Search for the cell housing the specified text and yield its [x, y] center coordinate. 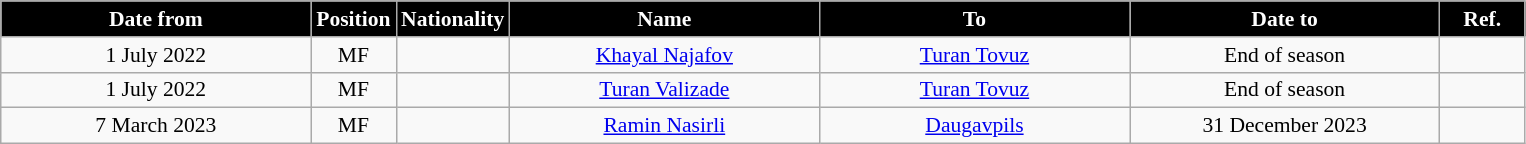
Ref. [1482, 19]
Date from [156, 19]
Date to [1285, 19]
7 March 2023 [156, 126]
Name [664, 19]
Turan Valizade [664, 90]
Khayal Najafov [664, 55]
Ramin Nasirli [664, 126]
To [974, 19]
Daugavpils [974, 126]
31 December 2023 [1285, 126]
Nationality [452, 19]
Position [354, 19]
